Return [X, Y] of the center of cell containing provided text 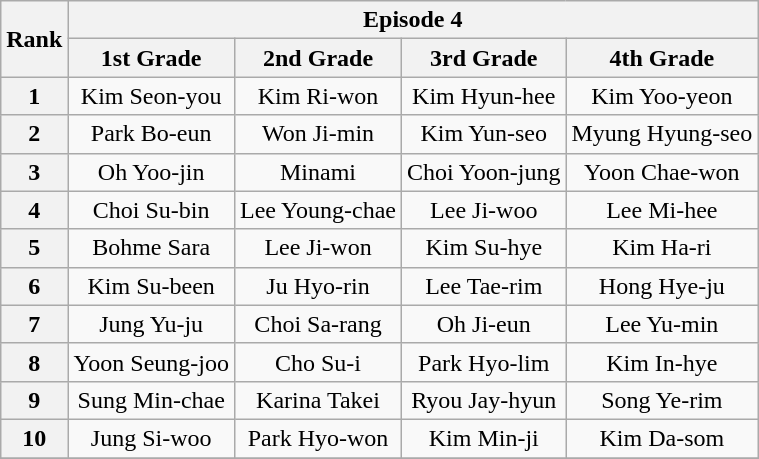
Choi Yoon-jung [484, 172]
Sung Min-chae [152, 400]
Myung Hyung-seo [662, 134]
Lee Mi-hee [662, 210]
Park Hyo-won [318, 438]
Kim In-hye [662, 362]
Karina Takei [318, 400]
Oh Yoo-jin [152, 172]
Kim Hyun-hee [484, 96]
Kim Yoo-yeon [662, 96]
4th Grade [662, 58]
Lee Tae-rim [484, 286]
Lee Ji-won [318, 248]
Kim Yun-seo [484, 134]
1 [34, 96]
Ju Hyo-rin [318, 286]
3 [34, 172]
Minami [318, 172]
Song Ye-rim [662, 400]
Lee Yu-min [662, 324]
7 [34, 324]
Jung Yu-ju [152, 324]
Ryou Jay-hyun [484, 400]
Yoon Chae-won [662, 172]
Choi Sa-rang [318, 324]
3rd Grade [484, 58]
Oh Ji-eun [484, 324]
10 [34, 438]
Won Ji-min [318, 134]
Park Hyo-lim [484, 362]
Rank [34, 39]
Kim Da-som [662, 438]
Kim Min-ji [484, 438]
Cho Su-i [318, 362]
Jung Si-woo [152, 438]
Kim Ha-ri [662, 248]
Kim Su-hye [484, 248]
Hong Hye-ju [662, 286]
Lee Ji-woo [484, 210]
Kim Su-been [152, 286]
9 [34, 400]
Lee Young-chae [318, 210]
Bohme Sara [152, 248]
1st Grade [152, 58]
Episode 4 [413, 20]
8 [34, 362]
Kim Ri-won [318, 96]
2 [34, 134]
6 [34, 286]
Kim Seon-you [152, 96]
Yoon Seung-joo [152, 362]
2nd Grade [318, 58]
5 [34, 248]
4 [34, 210]
Park Bo-eun [152, 134]
Choi Su-bin [152, 210]
